Search for the cell housing the specified text and yield its (X, Y) center coordinate. 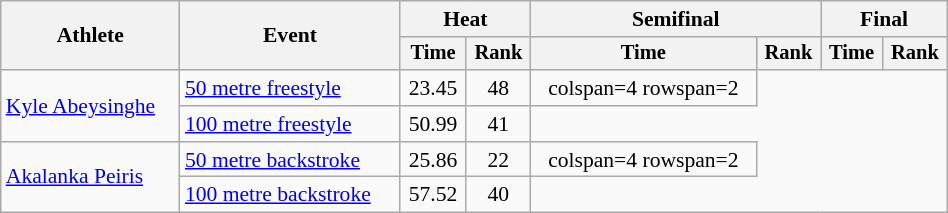
40 (498, 195)
50 metre backstroke (290, 160)
Event (290, 36)
22 (498, 160)
Athlete (90, 36)
57.52 (433, 195)
100 metre backstroke (290, 195)
100 metre freestyle (290, 124)
Final (884, 19)
48 (498, 88)
50.99 (433, 124)
50 metre freestyle (290, 88)
Kyle Abeysinghe (90, 106)
41 (498, 124)
Semifinal (676, 19)
Heat (466, 19)
25.86 (433, 160)
23.45 (433, 88)
Akalanka Peiris (90, 178)
